Determine the [X, Y] coordinate at the center of the cell enclosing the given text.  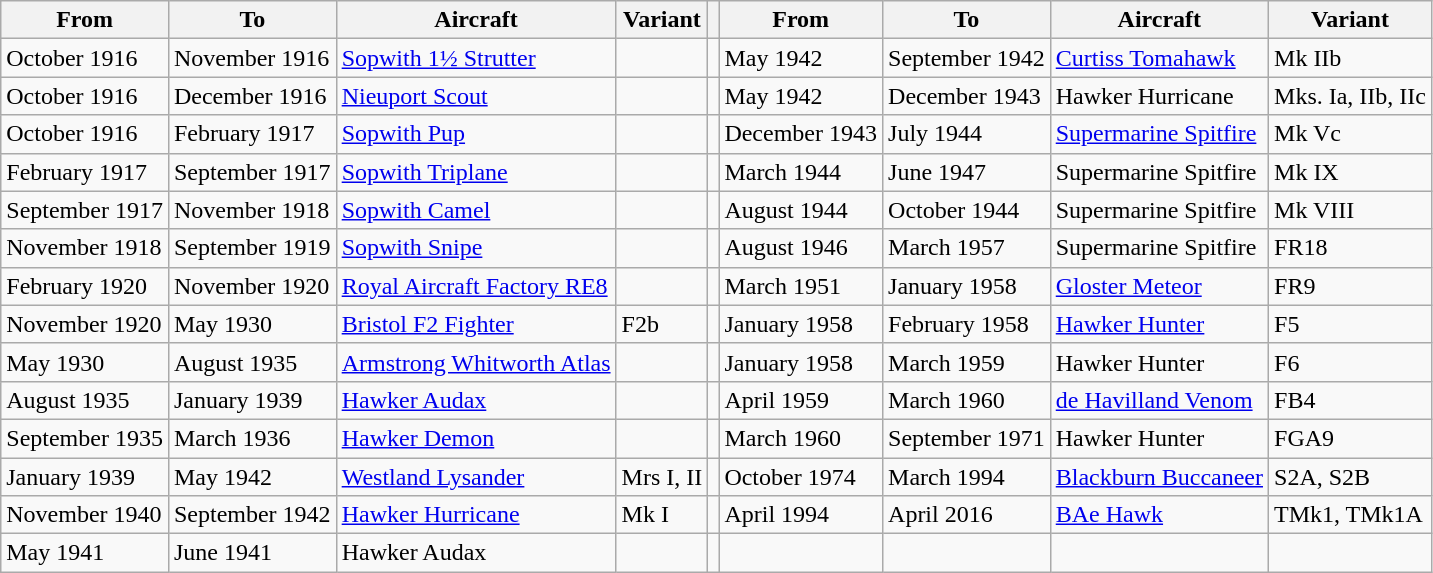
Mk VIII [1350, 210]
Sopwith 1½ Strutter [476, 58]
Sopwith Snipe [476, 248]
Blackburn Buccaneer [1159, 477]
Gloster Meteor [1159, 286]
FB4 [1350, 400]
March 1936 [252, 438]
March 1994 [967, 477]
de Havilland Venom [1159, 400]
November 1916 [252, 58]
Mks. Ia, IIb, IIc [1350, 96]
June 1947 [967, 172]
Nieuport Scout [476, 96]
Mk Vc [1350, 134]
April 1994 [801, 515]
September 1919 [252, 248]
Sopwith Pup [476, 134]
October 1974 [801, 477]
Armstrong Whitworth Atlas [476, 362]
F2b [662, 324]
BAe Hawk [1159, 515]
Mrs I, II [662, 477]
FGA9 [1350, 438]
December 1916 [252, 96]
November 1940 [85, 515]
February 1958 [967, 324]
Sopwith Camel [476, 210]
June 1941 [252, 553]
August 1946 [801, 248]
Mk I [662, 515]
F6 [1350, 362]
September 1971 [967, 438]
April 1959 [801, 400]
September 1935 [85, 438]
Curtiss Tomahawk [1159, 58]
Westland Lysander [476, 477]
Royal Aircraft Factory RE8 [476, 286]
Bristol F2 Fighter [476, 324]
Sopwith Triplane [476, 172]
October 1944 [967, 210]
F5 [1350, 324]
FR18 [1350, 248]
March 1957 [967, 248]
April 2016 [967, 515]
August 1944 [801, 210]
FR9 [1350, 286]
March 1959 [967, 362]
March 1944 [801, 172]
July 1944 [967, 134]
Mk IX [1350, 172]
May 1941 [85, 553]
March 1951 [801, 286]
Hawker Demon [476, 438]
S2A, S2B [1350, 477]
February 1920 [85, 286]
Mk IIb [1350, 58]
TMk1, TMk1A [1350, 515]
